For the text-containing cell, return its midpoint in (X, Y) coordinate format. 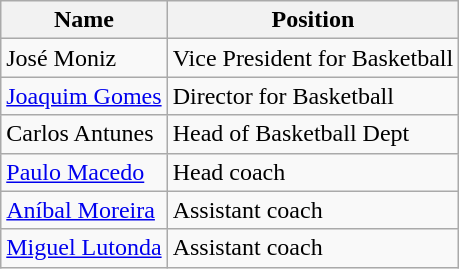
José Moniz (84, 58)
Head of Basketball Dept (313, 134)
Miguel Lutonda (84, 248)
Position (313, 20)
Director for Basketball (313, 96)
Paulo Macedo (84, 172)
Head coach (313, 172)
Vice President for Basketball (313, 58)
Joaquim Gomes (84, 96)
Carlos Antunes (84, 134)
Aníbal Moreira (84, 210)
Name (84, 20)
